Search for the cell housing the specified text and yield its [x, y] center coordinate. 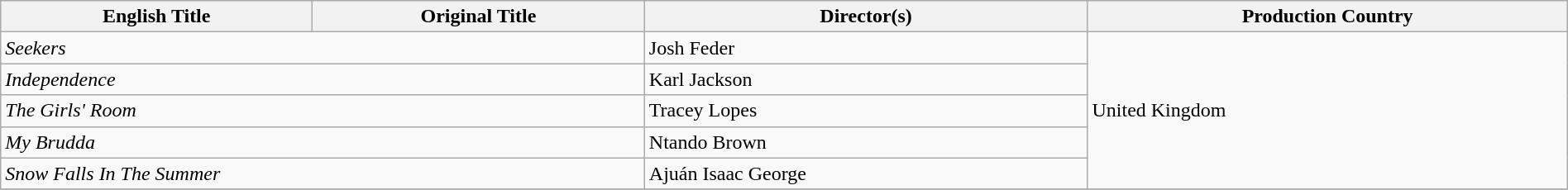
Independence [323, 79]
Original Title [479, 17]
Snow Falls In The Summer [323, 173]
United Kingdom [1327, 111]
Ajuán Isaac George [866, 173]
My Brudda [323, 142]
English Title [157, 17]
Director(s) [866, 17]
Tracey Lopes [866, 111]
Production Country [1327, 17]
Josh Feder [866, 48]
The Girls' Room [323, 111]
Ntando Brown [866, 142]
Karl Jackson [866, 79]
Seekers [323, 48]
